Locate the cell with the specified text and output its [X, Y] center coordinate. 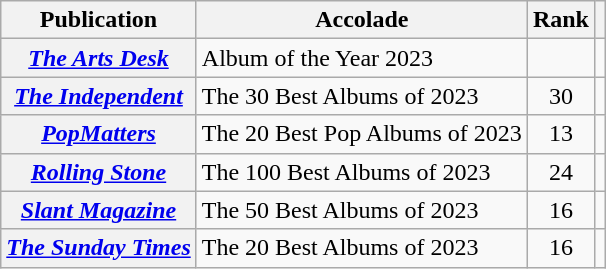
The 30 Best Albums of 2023 [362, 96]
PopMatters [99, 134]
30 [560, 96]
Album of the Year 2023 [362, 58]
24 [560, 172]
Accolade [362, 20]
The 100 Best Albums of 2023 [362, 172]
Rank [560, 20]
The 20 Best Pop Albums of 2023 [362, 134]
Slant Magazine [99, 210]
The 50 Best Albums of 2023 [362, 210]
Rolling Stone [99, 172]
The Arts Desk [99, 58]
Publication [99, 20]
The 20 Best Albums of 2023 [362, 248]
13 [560, 134]
The Independent [99, 96]
The Sunday Times [99, 248]
